Locate the cell with the specified text and output its [x, y] center coordinate. 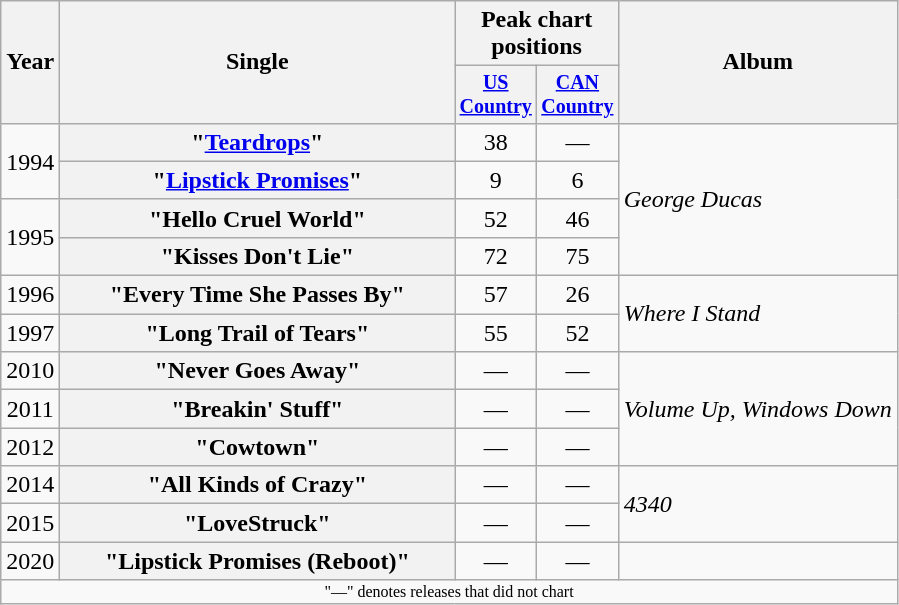
57 [496, 295]
2012 [30, 447]
Peak chartpositions [536, 34]
72 [496, 256]
2020 [30, 561]
"All Kinds of Crazy" [258, 485]
46 [578, 218]
George Ducas [758, 199]
"Teardrops" [258, 142]
6 [578, 180]
1997 [30, 333]
38 [496, 142]
2011 [30, 409]
26 [578, 295]
9 [496, 180]
CAN Country [578, 94]
Album [758, 62]
2015 [30, 523]
"Lipstick Promises (Reboot)" [258, 561]
"Every Time She Passes By" [258, 295]
1995 [30, 237]
"Never Goes Away" [258, 371]
2010 [30, 371]
Single [258, 62]
"Hello Cruel World" [258, 218]
1996 [30, 295]
"Lipstick Promises" [258, 180]
55 [496, 333]
Year [30, 62]
Volume Up, Windows Down [758, 409]
1994 [30, 161]
"—" denotes releases that did not chart [450, 592]
US Country [496, 94]
Where I Stand [758, 314]
75 [578, 256]
"LoveStruck" [258, 523]
"Long Trail of Tears" [258, 333]
"Kisses Don't Lie" [258, 256]
"Breakin' Stuff" [258, 409]
"Cowtown" [258, 447]
4340 [758, 504]
2014 [30, 485]
